Pinpoint the cell where the given text exists, returning its (x, y) midpoint coordinate. 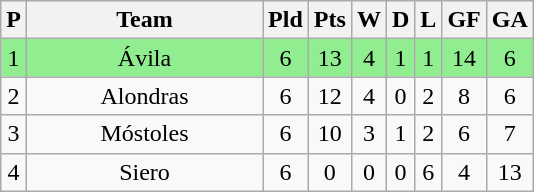
Ávila (144, 58)
Pts (330, 20)
14 (464, 58)
Siero (144, 172)
Pld (286, 20)
12 (330, 96)
D (400, 20)
W (368, 20)
GA (510, 20)
Móstoles (144, 134)
7 (510, 134)
Team (144, 20)
L (428, 20)
10 (330, 134)
P (14, 20)
GF (464, 20)
Alondras (144, 96)
8 (464, 96)
